Search for the cell housing the specified text and yield its [X, Y] center coordinate. 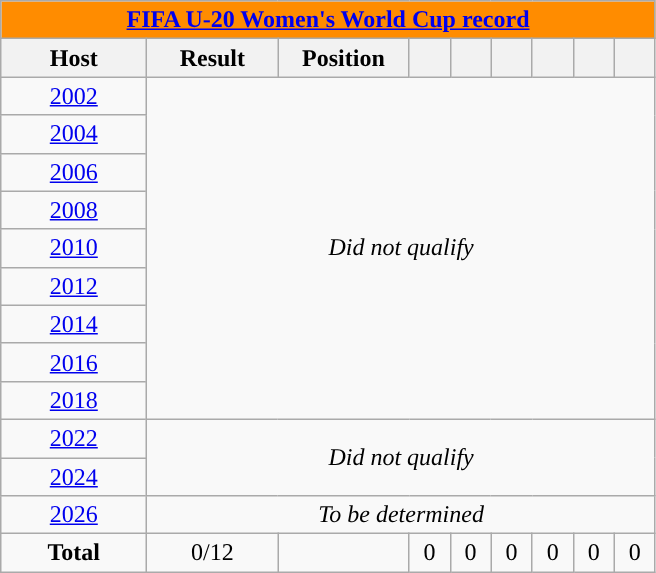
2004 [74, 134]
2010 [74, 248]
2026 [74, 515]
Total [74, 553]
Position [344, 58]
Host [74, 58]
2006 [74, 172]
0/12 [212, 553]
2012 [74, 286]
2002 [74, 96]
2024 [74, 477]
2022 [74, 438]
FIFA U-20 Women's World Cup record [328, 20]
2008 [74, 210]
2018 [74, 400]
Result [212, 58]
2016 [74, 362]
2014 [74, 324]
To be determined [401, 515]
